Detect which cell encompasses the target text, then output its (x, y) center coordinate. 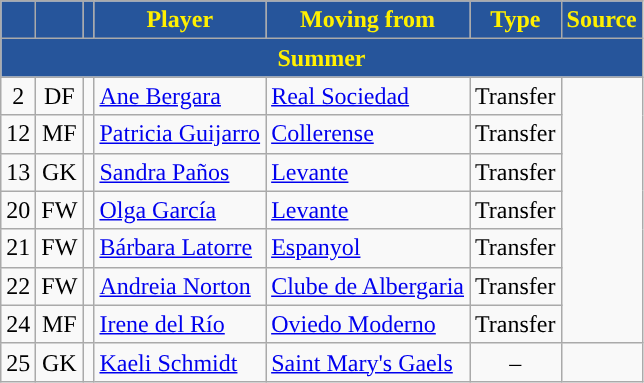
2 (18, 96)
Clube de Albergaria (368, 286)
22 (18, 286)
20 (18, 210)
25 (18, 362)
Collerense (368, 134)
Oviedo Moderno (368, 324)
Bárbara Latorre (180, 248)
Saint Mary's Gaels (368, 362)
Kaeli Schmidt (180, 362)
Irene del Río (180, 324)
21 (18, 248)
Andreia Norton (180, 286)
Espanyol (368, 248)
– (516, 362)
Sandra Paños (180, 172)
Summer (322, 58)
13 (18, 172)
DF (60, 96)
Source (602, 20)
Ane Bergara (180, 96)
Olga García (180, 210)
Patricia Guijarro (180, 134)
24 (18, 324)
12 (18, 134)
Real Sociedad (368, 96)
Player (180, 20)
Moving from (368, 20)
Type (516, 20)
